From the cell containing the given text, extract its center point as (X, Y) coordinate. 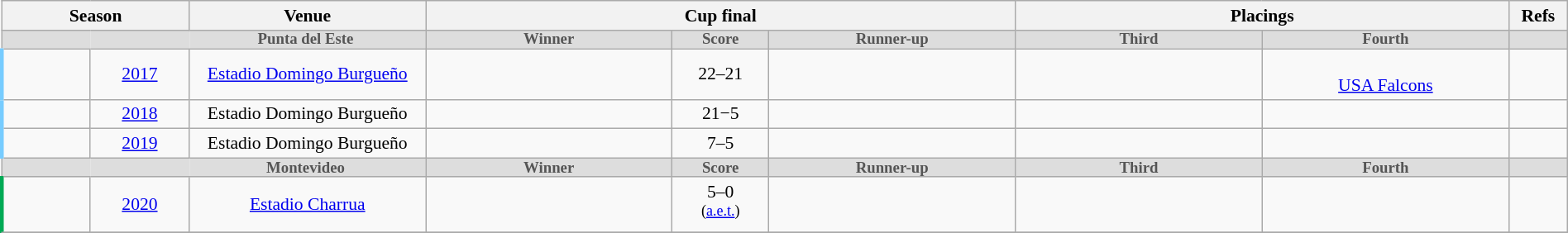
Estadio Charrua (308, 205)
22–21 (721, 74)
Refs (1538, 16)
Venue (308, 16)
Cup final (719, 16)
2019 (140, 144)
2018 (140, 114)
21−5 (721, 114)
2017 (140, 74)
Season (96, 16)
Punta del Este (308, 40)
USA Falcons (1385, 74)
5–0(a.e.t.) (721, 205)
2020 (140, 205)
Placings (1262, 16)
Montevideo (308, 168)
7–5 (721, 144)
